Search for the cell housing the specified text and yield its (x, y) center coordinate. 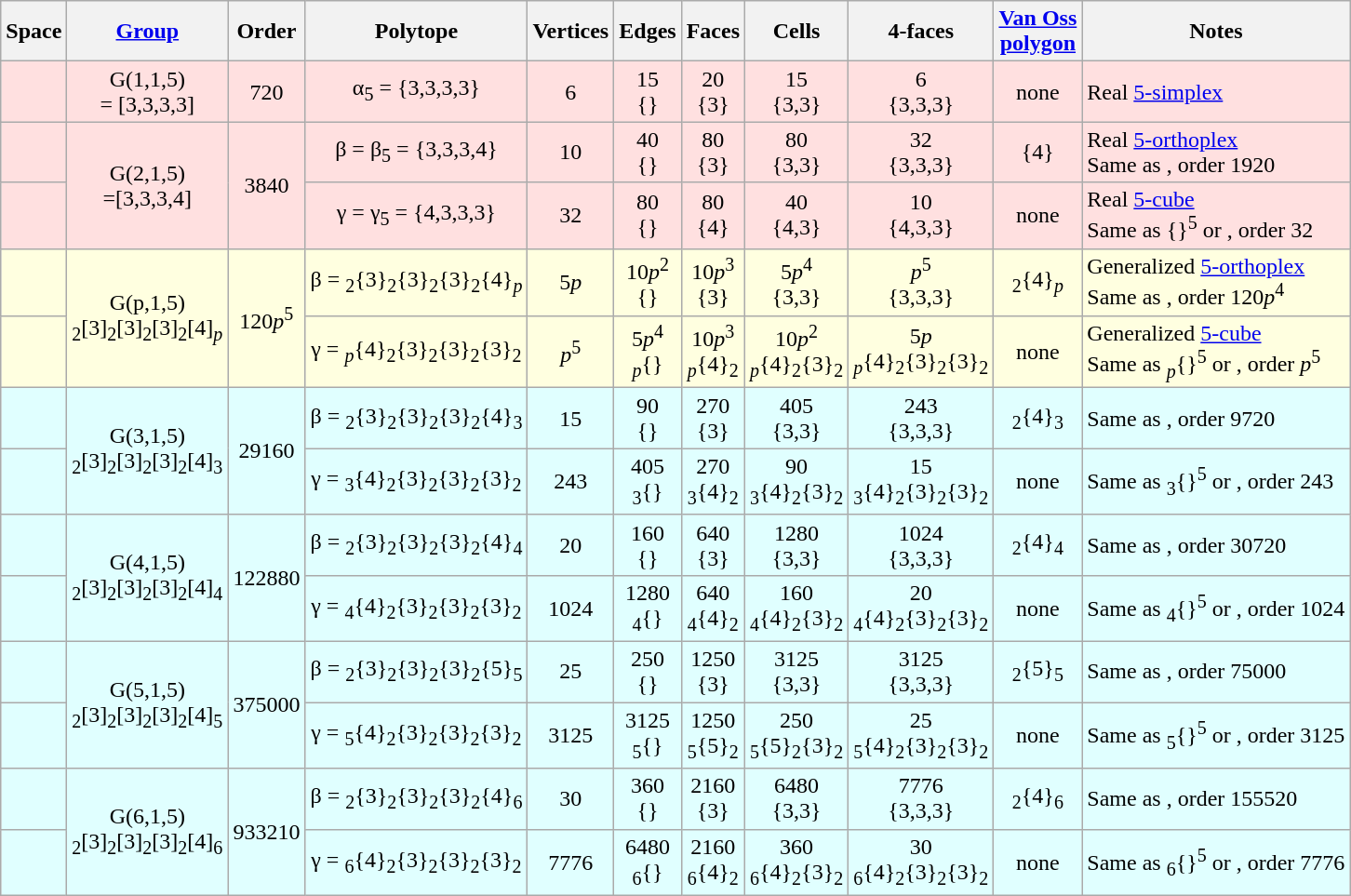
7776 (571, 862)
10 (571, 153)
160{} (648, 545)
Same as 4{}5 or , order 1024 (1216, 608)
Faces (713, 32)
β = 2{3}2{3}2{3}2{4}6 (417, 798)
80{3,3} (796, 153)
G(2,1,5)=[3,3,3,4] (147, 186)
2{4}6 (1038, 798)
3125 (571, 735)
2{4}p (1038, 282)
6 (571, 91)
32 (571, 216)
1280 4{} (648, 608)
γ = 5{4}2{3}2{3}2{3}2 (417, 735)
29160 (266, 451)
1024 {3,3,3} (921, 545)
640 {3} (713, 545)
Same as , order 155520 (1216, 798)
Space (33, 32)
1250 {3} (713, 672)
5p4p{} (648, 352)
405 {3,3} (796, 419)
80 {3} (713, 153)
Notes (1216, 32)
15 (571, 419)
20 4{4}2{3}2{3}2 (921, 608)
80{4} (713, 216)
15{} (648, 91)
250{} (648, 672)
Cells (796, 32)
10p3p{4}2 (713, 352)
360{} (648, 798)
6480 {3,3} (796, 798)
6480 6{} (648, 862)
25 (571, 672)
375000 (266, 705)
5pp{4}2{3}2{3}2 (921, 352)
80 {} (648, 216)
1250 5{5}2 (713, 735)
270 {3} (713, 419)
3125 {3,3} (796, 672)
2160 {3} (713, 798)
20{3} (713, 91)
p5 (571, 352)
Same as , order 75000 (1216, 672)
270 3{4}2 (713, 482)
G(5,1,5)2[3]2[3]2[3]2[4]5 (147, 705)
Generalized 5-orthoplexSame as , order 120p4 (1216, 282)
250 5{5}2{3}2 (796, 735)
β = 2{3}2{3}2{3}2{4}p (417, 282)
10p2p{4}2{3}2 (796, 352)
4053{} (648, 482)
γ = γ5 = {4,3,3,3} (417, 216)
160 4{4}2{3}2 (796, 608)
α5 = {3,3,3,3} (417, 91)
30 6{4}2{3}2{3}2 (921, 862)
6{3,3,3} (921, 91)
Real 5-simplex (1216, 91)
120p5 (266, 318)
10p3{3} (713, 282)
1024 (571, 608)
G(p,1,5)2[3]2[3]2[3]2[4]p (147, 318)
p5{3,3,3} (921, 282)
15{3,3} (796, 91)
Same as 5{}5 or , order 3125 (1216, 735)
40{4,3} (796, 216)
40{} (648, 153)
933210 (266, 832)
4-faces (921, 32)
β = 2{3}2{3}2{3}2{4}3 (417, 419)
20 (571, 545)
β = 2{3}2{3}2{3}2{5}5 (417, 672)
3840 (266, 186)
30 (571, 798)
Same as , order 30720 (1216, 545)
3125 5{} (648, 735)
Generalized 5-cubeSame as p{}5 or , order p5 (1216, 352)
10p2{} (648, 282)
90 3{4}2{3}2 (796, 482)
5p (571, 282)
32{3,3,3} (921, 153)
90{} (648, 419)
Group (147, 32)
G(6,1,5)2[3]2[3]2[3]2[4]6 (147, 832)
2{4}3 (1038, 419)
3125 {3,3,3} (921, 672)
25 5{4}2{3}2{3}2 (921, 735)
5p4 {3,3} (796, 282)
Order (266, 32)
2{5}5 (1038, 672)
Edges (648, 32)
7776 {3,3,3} (921, 798)
Real 5-cubeSame as {}5 or , order 32 (1216, 216)
243 (571, 482)
122880 (266, 578)
2160 6{4}2 (713, 862)
1280 {3,3} (796, 545)
640 4{4}2 (713, 608)
15 3{4}2{3}2{3}2 (921, 482)
{4} (1038, 153)
β = β5 = {3,3,3,4} (417, 153)
γ = 3{4}2{3}2{3}2{3}2 (417, 482)
β = 2{3}2{3}2{3}2{4}4 (417, 545)
γ = 6{4}2{3}2{3}2{3}2 (417, 862)
Polytope (417, 32)
Real 5-orthoplexSame as , order 1920 (1216, 153)
G(1,1,5)= [3,3,3,3] (147, 91)
Same as 3{}5 or , order 243 (1216, 482)
γ = 4{4}2{3}2{3}2{3}2 (417, 608)
γ = p{4}2{3}2{3}2{3}2 (417, 352)
Same as 6{}5 or , order 7776 (1216, 862)
243 {3,3,3} (921, 419)
2{4}4 (1038, 545)
360 6{4}2{3}2 (796, 862)
Same as , order 9720 (1216, 419)
G(3,1,5)2[3]2[3]2[3]2[4]3 (147, 451)
Van Osspolygon (1038, 32)
10 {4,3,3} (921, 216)
Vertices (571, 32)
720 (266, 91)
G(4,1,5)2[3]2[3]2[3]2[4]4 (147, 578)
